Provide the [x, y] coordinate of the cell's center where the given text is located.  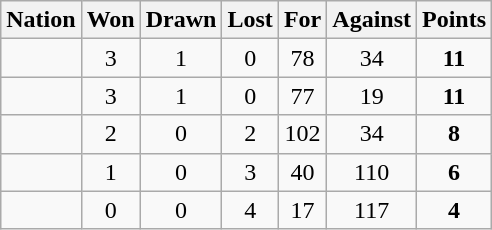
117 [372, 210]
110 [372, 172]
78 [302, 58]
Against [372, 20]
19 [372, 96]
8 [454, 134]
102 [302, 134]
77 [302, 96]
Won [110, 20]
For [302, 20]
Drawn [181, 20]
Nation [41, 20]
Points [454, 20]
40 [302, 172]
Lost [250, 20]
17 [302, 210]
6 [454, 172]
